Output the [X, Y] coordinate of the center of the cell containing the given text.  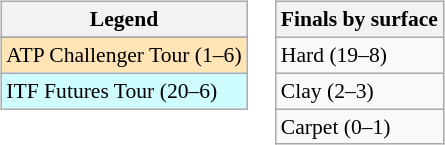
ITF Futures Tour (20–6) [124, 91]
Hard (19–8) [360, 55]
ATP Challenger Tour (1–6) [124, 55]
Finals by surface [360, 20]
Carpet (0–1) [360, 127]
Legend [124, 20]
Clay (2–3) [360, 91]
